For the text-containing cell, return its midpoint in (x, y) coordinate format. 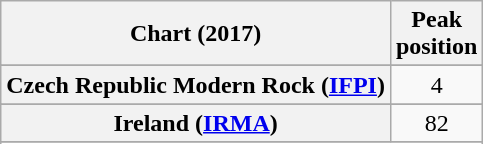
Ireland (IRMA) (196, 123)
4 (436, 85)
Peakposition (436, 34)
Chart (2017) (196, 34)
82 (436, 123)
Czech Republic Modern Rock (IFPI) (196, 85)
